Return the [X, Y] coordinate for the center point of the cell that contains the specified text.  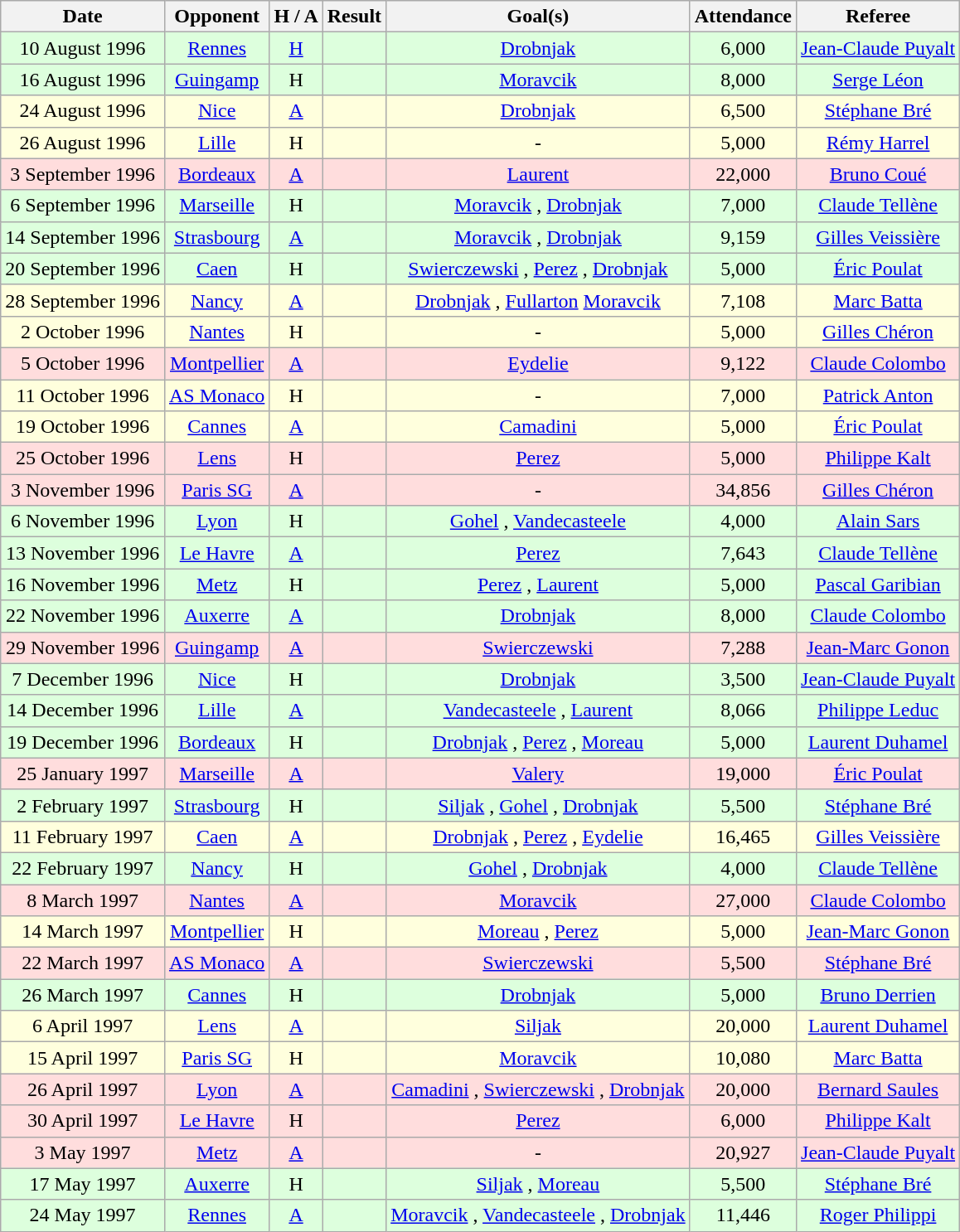
Bernard Saules [879, 1089]
19 October 1996 [83, 427]
7,108 [743, 300]
9,159 [743, 237]
10,080 [743, 1058]
Siljak [539, 1026]
16 August 1996 [83, 80]
26 August 1996 [83, 143]
6 November 1996 [83, 521]
Attendance [743, 17]
24 May 1997 [83, 1215]
Moravcik , Vandecasteele , Drobnjak [539, 1215]
6 September 1996 [83, 206]
26 April 1997 [83, 1089]
Siljak , Gohel , Drobnjak [539, 805]
27,000 [743, 900]
8,066 [743, 711]
11 October 1996 [83, 395]
Moreau , Perez [539, 932]
Opponent [216, 17]
Patrick Anton [879, 395]
7,288 [743, 648]
Eydelie [539, 363]
Valery [539, 774]
20 September 1996 [83, 269]
22,000 [743, 174]
29 November 1996 [83, 648]
30 April 1997 [83, 1121]
8 March 1997 [83, 900]
34,856 [743, 490]
Bruno Coué [879, 174]
22 March 1997 [83, 963]
Roger Philippi [879, 1215]
13 November 1996 [83, 553]
Perez , Laurent [539, 584]
16 November 1996 [83, 584]
Vandecasteele , Laurent [539, 711]
14 September 1996 [83, 237]
Goal(s) [539, 17]
2 October 1996 [83, 332]
Philippe Leduc [879, 711]
15 April 1997 [83, 1058]
Gohel , Drobnjak [539, 868]
3 November 1996 [83, 490]
14 March 1997 [83, 932]
Date [83, 17]
6,500 [743, 111]
28 September 1996 [83, 300]
22 November 1996 [83, 616]
11,446 [743, 1215]
Serge Léon [879, 80]
Rémy Harrel [879, 143]
9,122 [743, 363]
10 August 1996 [83, 48]
19 December 1996 [83, 742]
14 December 1996 [83, 711]
5 October 1996 [83, 363]
26 March 1997 [83, 995]
22 February 1997 [83, 868]
25 October 1996 [83, 458]
Swierczewski , Perez , Drobnjak [539, 269]
20,927 [743, 1152]
Camadini , Swierczewski , Drobnjak [539, 1089]
3,500 [743, 679]
Drobnjak , Perez , Moreau [539, 742]
Result [354, 17]
Gohel , Vandecasteele [539, 521]
19,000 [743, 774]
Bruno Derrien [879, 995]
7,643 [743, 553]
24 August 1996 [83, 111]
Pascal Garibian [879, 584]
6 April 1997 [83, 1026]
Siljak , Moreau [539, 1184]
Laurent [539, 174]
11 February 1997 [83, 837]
25 January 1997 [83, 774]
Drobnjak , Perez , Eydelie [539, 837]
17 May 1997 [83, 1184]
3 September 1996 [83, 174]
Referee [879, 17]
H / A [296, 17]
Alain Sars [879, 521]
Drobnjak , Fullarton Moravcik [539, 300]
2 February 1997 [83, 805]
16,465 [743, 837]
Camadini [539, 427]
7 December 1996 [83, 679]
3 May 1997 [83, 1152]
